Return the (x, y) coordinate for the center point of the cell that contains the specified text.  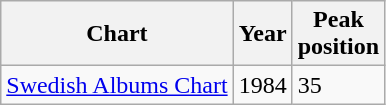
Year (262, 34)
1984 (262, 85)
Swedish Albums Chart (117, 85)
Chart (117, 34)
35 (338, 85)
Peakposition (338, 34)
